Provide the [x, y] coordinate of the cell's center where the given text is located.  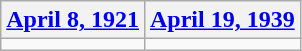
April 19, 1939 [222, 20]
April 8, 1921 [73, 20]
